Detect which cell encompasses the target text, then output its (x, y) center coordinate. 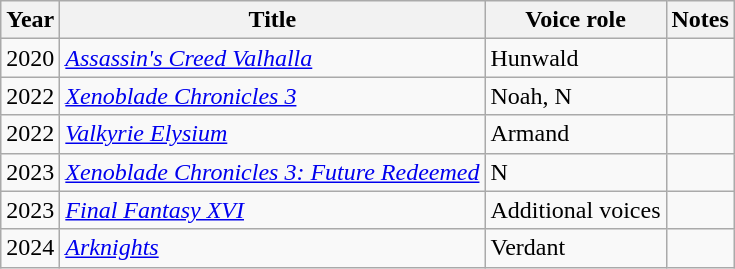
N (576, 172)
Armand (576, 134)
2020 (30, 58)
Year (30, 20)
Additional voices (576, 210)
2024 (30, 248)
Xenoblade Chronicles 3: Future Redeemed (272, 172)
Verdant (576, 248)
Hunwald (576, 58)
Arknights (272, 248)
Notes (700, 20)
Final Fantasy XVI (272, 210)
Title (272, 20)
Voice role (576, 20)
Xenoblade Chronicles 3 (272, 96)
Noah, N (576, 96)
Valkyrie Elysium (272, 134)
Assassin's Creed Valhalla (272, 58)
